For the text-containing cell, return its midpoint in (x, y) coordinate format. 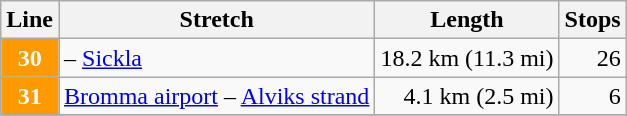
30 (30, 58)
4.1 km (2.5 mi) (467, 96)
– Sickla (216, 58)
31 (30, 96)
Line (30, 20)
18.2 km (11.3 mi) (467, 58)
Length (467, 20)
Stops (592, 20)
26 (592, 58)
Bromma airport – Alviks strand (216, 96)
Stretch (216, 20)
6 (592, 96)
